For the text-containing cell, return its midpoint in [x, y] coordinate format. 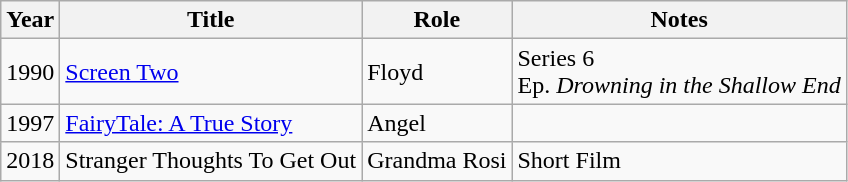
Year [30, 20]
Role [437, 20]
FairyTale: A True Story [211, 123]
Stranger Thoughts To Get Out [211, 161]
Title [211, 20]
1997 [30, 123]
1990 [30, 72]
Grandma Rosi [437, 161]
Series 6Ep. Drowning in the Shallow End [679, 72]
Angel [437, 123]
Floyd [437, 72]
Short Film [679, 161]
Screen Two [211, 72]
2018 [30, 161]
Notes [679, 20]
